For the text-containing cell, return its midpoint in [x, y] coordinate format. 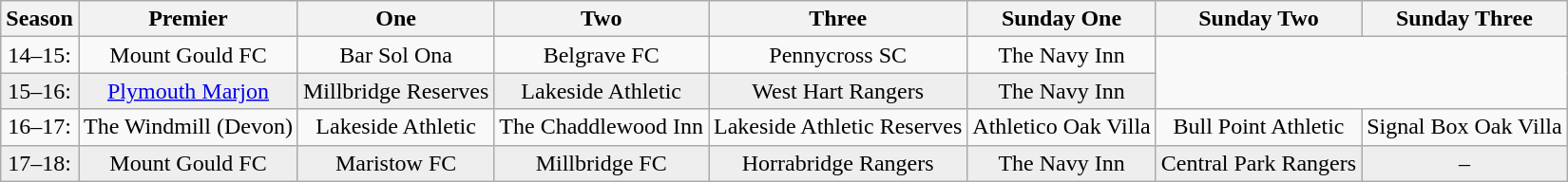
Season [40, 19]
Central Park Rangers [1258, 163]
Plymouth Marjon [188, 91]
Millbridge Reserves [395, 91]
Signal Box Oak Villa [1465, 127]
Athletico Oak Villa [1061, 127]
West Hart Rangers [838, 91]
Millbridge FC [602, 163]
Horrabridge Rangers [838, 163]
Two [602, 19]
Sunday Two [1258, 19]
The Chaddlewood Inn [602, 127]
16–17: [40, 127]
Sunday Three [1465, 19]
Belgrave FC [602, 55]
Sunday One [1061, 19]
Pennycross SC [838, 55]
Bull Point Athletic [1258, 127]
One [395, 19]
– [1465, 163]
Three [838, 19]
17–18: [40, 163]
14–15: [40, 55]
Bar Sol Ona [395, 55]
Maristow FC [395, 163]
Lakeside Athletic Reserves [838, 127]
Premier [188, 19]
The Windmill (Devon) [188, 127]
15–16: [40, 91]
